Identify which cell holds the provided text, then report its [X, Y] central coordinate. 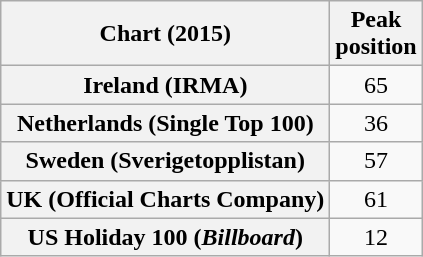
UK (Official Charts Company) [166, 199]
61 [376, 199]
Peakposition [376, 34]
US Holiday 100 (Billboard) [166, 237]
Chart (2015) [166, 34]
57 [376, 161]
Ireland (IRMA) [166, 85]
36 [376, 123]
65 [376, 85]
12 [376, 237]
Netherlands (Single Top 100) [166, 123]
Sweden (Sverigetopplistan) [166, 161]
